Find where the given text appears and provide that cell's center as [X, Y] coordinate. 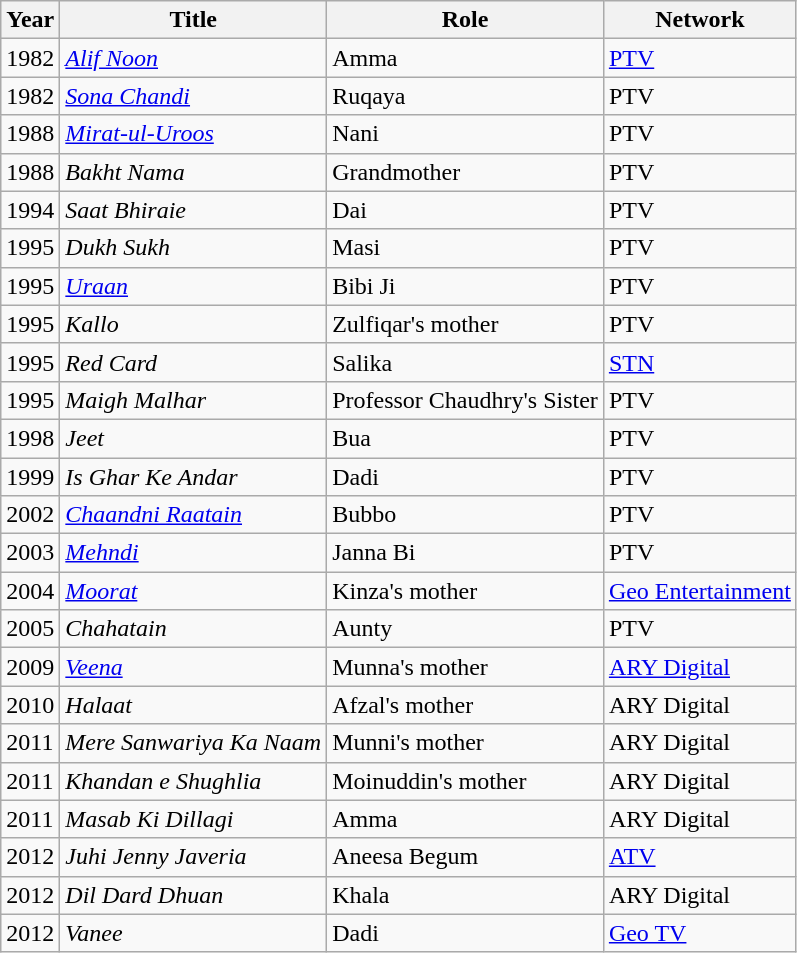
Veena [194, 667]
Moinuddin's mother [466, 781]
Nani [466, 134]
Mere Sanwariya Ka Naam [194, 743]
2009 [30, 667]
Afzal's mother [466, 705]
Salika [466, 362]
Chaandni Raatain [194, 515]
Halaat [194, 705]
Grandmother [466, 172]
Vanee [194, 933]
Masab Ki Dillagi [194, 819]
Uraan [194, 286]
ATV [700, 857]
Bakht Nama [194, 172]
Munni's mother [466, 743]
1994 [30, 210]
Bubbo [466, 515]
Year [30, 20]
Red Card [194, 362]
Geo Entertainment [700, 591]
2005 [30, 629]
Munna's mother [466, 667]
Title [194, 20]
2004 [30, 591]
2002 [30, 515]
Dil Dard Dhuan [194, 895]
Saat Bhiraie [194, 210]
Ruqaya [466, 96]
1998 [30, 438]
Dukh Sukh [194, 248]
Mirat-ul-Uroos [194, 134]
STN [700, 362]
Is Ghar Ke Andar [194, 477]
1999 [30, 477]
Geo TV [700, 933]
Alif Noon [194, 58]
Network [700, 20]
Moorat [194, 591]
Aunty [466, 629]
2003 [30, 553]
Zulfiqar's mother [466, 324]
Dai [466, 210]
Aneesa Begum [466, 857]
Jeet [194, 438]
Maigh Malhar [194, 400]
Kinza's mother [466, 591]
Juhi Jenny Javeria [194, 857]
Bua [466, 438]
Bibi Ji [466, 286]
2010 [30, 705]
Chahatain [194, 629]
Kallo [194, 324]
Khandan e Shughlia [194, 781]
Role [466, 20]
Masi [466, 248]
Janna Bi [466, 553]
Sona Chandi [194, 96]
Professor Chaudhry's Sister [466, 400]
Khala [466, 895]
Mehndi [194, 553]
